Capture the cell that displays the provided text and extract its (x, y) central coordinate. 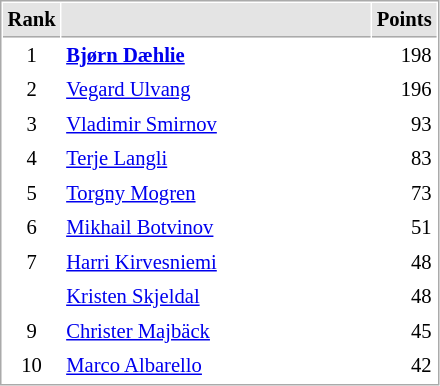
83 (404, 158)
51 (404, 228)
5 (32, 194)
42 (404, 366)
Vladimir Smirnov (216, 124)
Terje Langli (216, 158)
Kristen Skjeldal (216, 296)
93 (404, 124)
198 (404, 56)
9 (32, 332)
6 (32, 228)
2 (32, 90)
Bjørn Dæhlie (216, 56)
Vegard Ulvang (216, 90)
3 (32, 124)
73 (404, 194)
7 (32, 262)
10 (32, 366)
Marco Albarello (216, 366)
Mikhail Botvinov (216, 228)
196 (404, 90)
1 (32, 56)
4 (32, 158)
Harri Kirvesniemi (216, 262)
Torgny Mogren (216, 194)
Rank (32, 20)
Points (404, 20)
45 (404, 332)
Christer Majbäck (216, 332)
